Search for the cell housing the specified text and yield its (x, y) center coordinate. 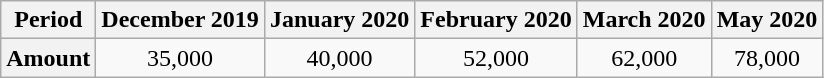
February 2020 (496, 20)
78,000 (767, 58)
December 2019 (180, 20)
May 2020 (767, 20)
40,000 (339, 58)
52,000 (496, 58)
March 2020 (644, 20)
62,000 (644, 58)
Amount (48, 58)
35,000 (180, 58)
Period (48, 20)
January 2020 (339, 20)
